Search for the cell housing the specified text and yield its (x, y) center coordinate. 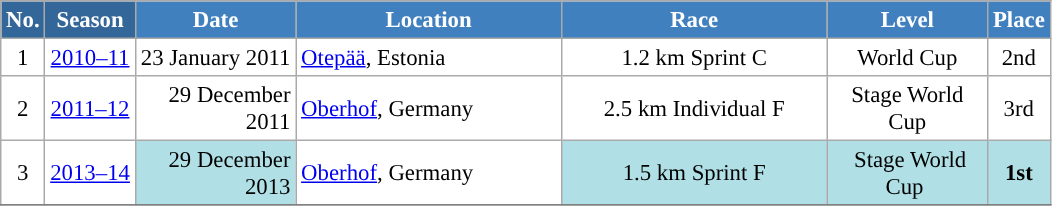
23 January 2011 (216, 58)
Place (1019, 20)
Season (90, 20)
Otepää, Estonia (429, 58)
Date (216, 20)
2.5 km Individual F (694, 108)
Race (694, 20)
29 December 2013 (216, 174)
29 December 2011 (216, 108)
2011–12 (90, 108)
3 (23, 174)
1st (1019, 174)
3rd (1019, 108)
1 (23, 58)
1.5 km Sprint F (694, 174)
2nd (1019, 58)
1.2 km Sprint C (694, 58)
Level (908, 20)
No. (23, 20)
Location (429, 20)
2 (23, 108)
2013–14 (90, 174)
World Cup (908, 58)
2010–11 (90, 58)
